Return the [X, Y] coordinate for the center point of the cell that contains the specified text.  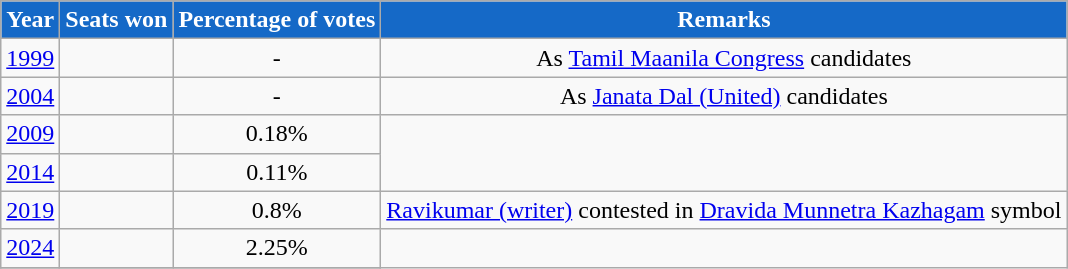
2019 [30, 210]
0.8% [277, 210]
Ravikumar (writer) contested in Dravida Munnetra Kazhagam symbol [724, 210]
As Tamil Maanila Congress candidates [724, 58]
2.25% [277, 248]
0.18% [277, 134]
2009 [30, 134]
Year [30, 20]
1999 [30, 58]
As Janata Dal (United) candidates [724, 96]
2014 [30, 172]
0.11% [277, 172]
2004 [30, 96]
2024 [30, 248]
Remarks [724, 20]
Seats won [116, 20]
Percentage of votes [277, 20]
